Determine the (x, y) coordinate at the center of the cell enclosing the given text.  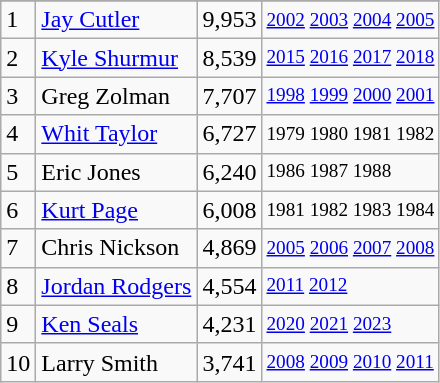
9 (18, 324)
2008 2009 2010 2011 (350, 362)
2 (18, 58)
10 (18, 362)
2020 2021 2023 (350, 324)
8,539 (230, 58)
2015 2016 2017 2018 (350, 58)
1979 1980 1981 1982 (350, 134)
2005 2006 2007 2008 (350, 248)
5 (18, 172)
6,240 (230, 172)
4 (18, 134)
9,953 (230, 20)
Eric Jones (116, 172)
6,008 (230, 210)
6 (18, 210)
Kyle Shurmur (116, 58)
Larry Smith (116, 362)
Ken Seals (116, 324)
Greg Zolman (116, 96)
8 (18, 286)
6,727 (230, 134)
7,707 (230, 96)
4,869 (230, 248)
2011 2012 (350, 286)
Whit Taylor (116, 134)
1998 1999 2000 2001 (350, 96)
Chris Nickson (116, 248)
Jordan Rodgers (116, 286)
Kurt Page (116, 210)
1981 1982 1983 1984 (350, 210)
2002 2003 2004 2005 (350, 20)
3 (18, 96)
3,741 (230, 362)
1986 1987 1988 (350, 172)
Jay Cutler (116, 20)
4,231 (230, 324)
1 (18, 20)
7 (18, 248)
4,554 (230, 286)
